For the text-containing cell, return its midpoint in (x, y) coordinate format. 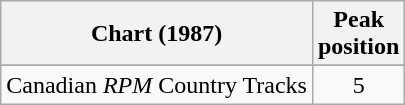
5 (358, 85)
Canadian RPM Country Tracks (157, 85)
Chart (1987) (157, 34)
Peakposition (358, 34)
